Scan for the cell matching the given text and deliver its [X, Y] coordinate at center. 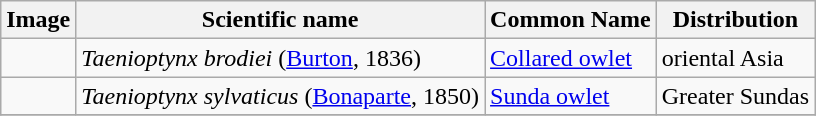
Taenioptynx brodiei (Burton, 1836) [280, 58]
Scientific name [280, 20]
Sunda owlet [571, 96]
Image [38, 20]
oriental Asia [735, 58]
Greater Sundas [735, 96]
Taenioptynx sylvaticus (Bonaparte, 1850) [280, 96]
Collared owlet [571, 58]
Common Name [571, 20]
Distribution [735, 20]
